Return [x, y] of the center of cell containing provided text 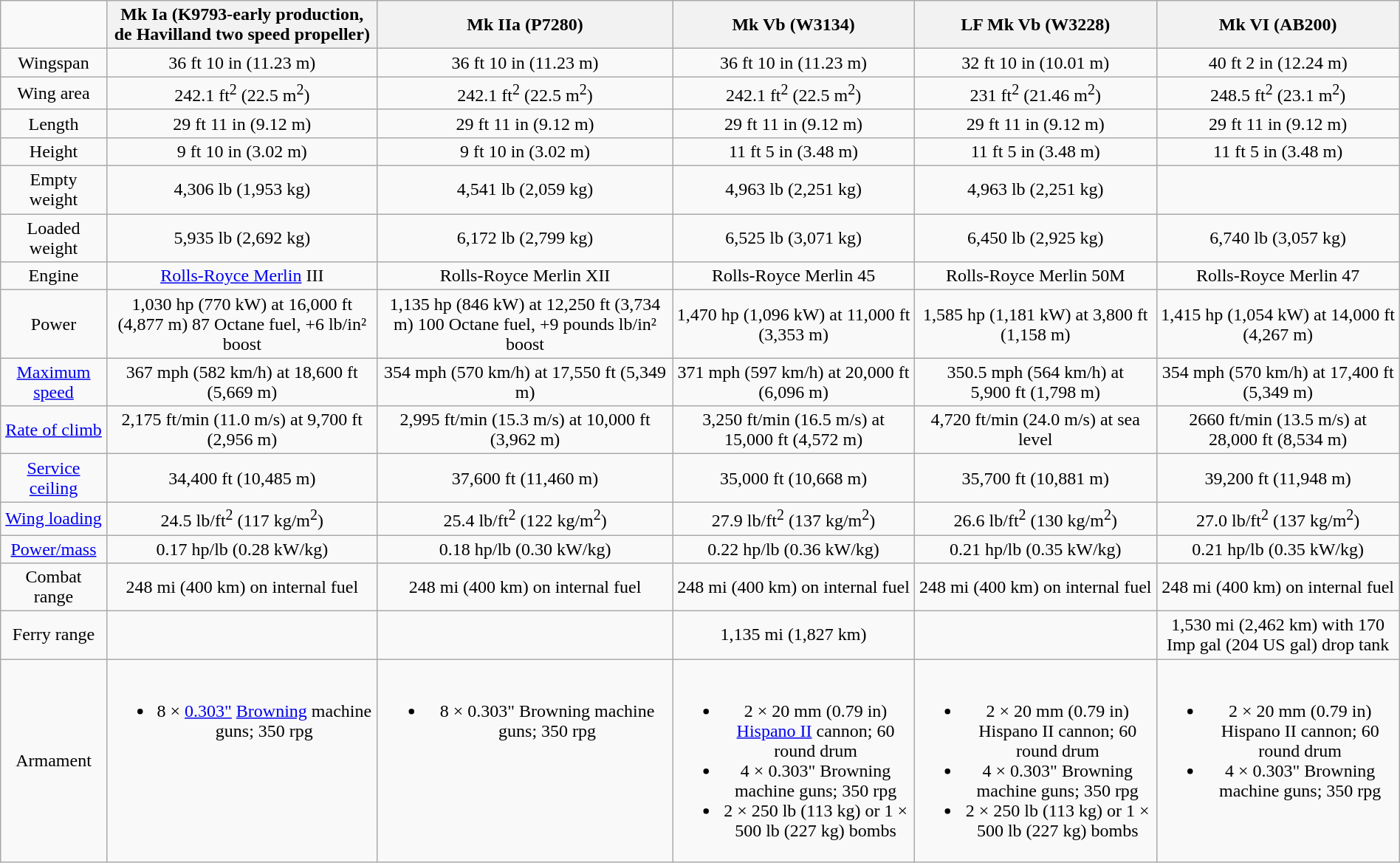
4,541 lb (2,059 kg) [524, 190]
Power [53, 324]
Power/mass [53, 549]
2,995 ft/min (15.3 m/s) at 10,000 ft (3,962 m) [524, 430]
Wing loading [53, 518]
350.5 mph (564 km/h) at 5,900 ft (1,798 m) [1035, 382]
Service ceiling [53, 478]
Mk Ia (K9793-early production, de Havilland two speed propeller) [242, 25]
0.17 hp/lb (0.28 kW/kg) [242, 549]
Empty weight [53, 190]
2,175 ft/min (11.0 m/s) at 9,700 ft (2,956 m) [242, 430]
Length [53, 123]
0.18 hp/lb (0.30 kW/kg) [524, 549]
367 mph (582 km/h) at 18,600 ft (5,669 m) [242, 382]
1,470 hp (1,096 kW) at 11,000 ft (3,353 m) [794, 324]
231 ft2 (21.46 m2) [1035, 93]
1,135 hp (846 kW) at 12,250 ft (3,734 m) 100 Octane fuel, +9 pounds lb/in² boost [524, 324]
26.6 lb/ft2 (130 kg/m2) [1035, 518]
4,720 ft/min (24.0 m/s) at sea level [1035, 430]
5,935 lb (2,692 kg) [242, 238]
37,600 ft (11,460 m) [524, 478]
35,000 ft (10,668 m) [794, 478]
6,450 lb (2,925 kg) [1035, 238]
Mk Vb (W3134) [794, 25]
27.9 lb/ft2 (137 kg/m2) [794, 518]
LF Mk Vb (W3228) [1035, 25]
1,030 hp (770 kW) at 16,000 ft (4,877 m) 87 Octane fuel, +6 lb/in² boost [242, 324]
248.5 ft2 (23.1 m2) [1277, 93]
Loaded weight [53, 238]
0.22 hp/lb (0.36 kW/kg) [794, 549]
Height [53, 151]
34,400 ft (10,485 m) [242, 478]
35,700 ft (10,881 m) [1035, 478]
2660 ft/min (13.5 m/s) at 28,000 ft (8,534 m) [1277, 430]
Mk VI (AB200) [1277, 25]
Rolls-Royce Merlin 47 [1277, 276]
Rolls-Royce Merlin XII [524, 276]
6,740 lb (3,057 kg) [1277, 238]
Engine [53, 276]
32 ft 10 in (10.01 m) [1035, 63]
24.5 lb/ft2 (117 kg/m2) [242, 518]
3,250 ft/min (16.5 m/s) at 15,000 ft (4,572 m) [794, 430]
Rolls-Royce Merlin 50M [1035, 276]
354 mph (570 km/h) at 17,550 ft (5,349 m) [524, 382]
2 × 20 mm (0.79 in) Hispano II cannon; 60 round drum4 × 0.303" Browning machine guns; 350 rpg [1277, 760]
1,135 mi (1,827 km) [794, 635]
1,415 hp (1,054 kW) at 14,000 ft (4,267 m) [1277, 324]
Combat range [53, 588]
4,306 lb (1,953 kg) [242, 190]
354 mph (570 km/h) at 17,400 ft (5,349 m) [1277, 382]
Rate of climb [53, 430]
Mk IIa (P7280) [524, 25]
Armament [53, 760]
27.0 lb/ft2 (137 kg/m2) [1277, 518]
1,530 mi (2,462 km) with 170 Imp gal (204 US gal) drop tank [1277, 635]
Rolls-Royce Merlin III [242, 276]
6,172 lb (2,799 kg) [524, 238]
Rolls-Royce Merlin 45 [794, 276]
39,200 ft (11,948 m) [1277, 478]
Maximum speed [53, 382]
371 mph (597 km/h) at 20,000 ft (6,096 m) [794, 382]
1,585 hp (1,181 kW) at 3,800 ft (1,158 m) [1035, 324]
6,525 lb (3,071 kg) [794, 238]
Wing area [53, 93]
25.4 lb/ft2 (122 kg/m2) [524, 518]
Ferry range [53, 635]
40 ft 2 in (12.24 m) [1277, 63]
Wingspan [53, 63]
